Determine the (X, Y) coordinate at the center of the cell enclosing the given text.  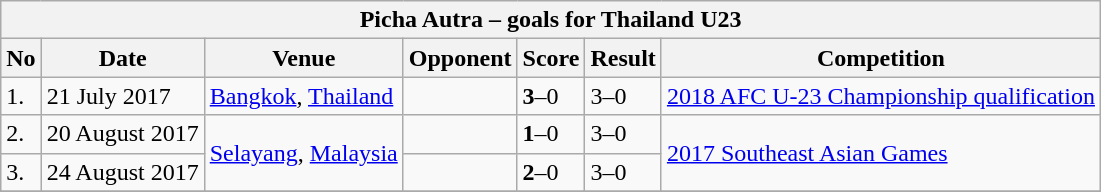
Result (623, 58)
2. (21, 134)
2017 Southeast Asian Games (880, 153)
1. (21, 96)
Score (551, 58)
Opponent (460, 58)
Selayang, Malaysia (304, 153)
No (21, 58)
20 August 2017 (122, 134)
24 August 2017 (122, 172)
3. (21, 172)
1–0 (551, 134)
Competition (880, 58)
21 July 2017 (122, 96)
Picha Autra – goals for Thailand U23 (551, 20)
Date (122, 58)
Venue (304, 58)
Bangkok, Thailand (304, 96)
2018 AFC U-23 Championship qualification (880, 96)
2–0 (551, 172)
